For the text-containing cell, return its midpoint in (x, y) coordinate format. 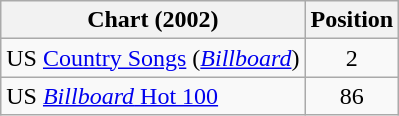
US Country Songs (Billboard) (153, 58)
2 (352, 58)
US Billboard Hot 100 (153, 96)
86 (352, 96)
Position (352, 20)
Chart (2002) (153, 20)
